Pinpoint the cell where the given text exists, returning its (X, Y) midpoint coordinate. 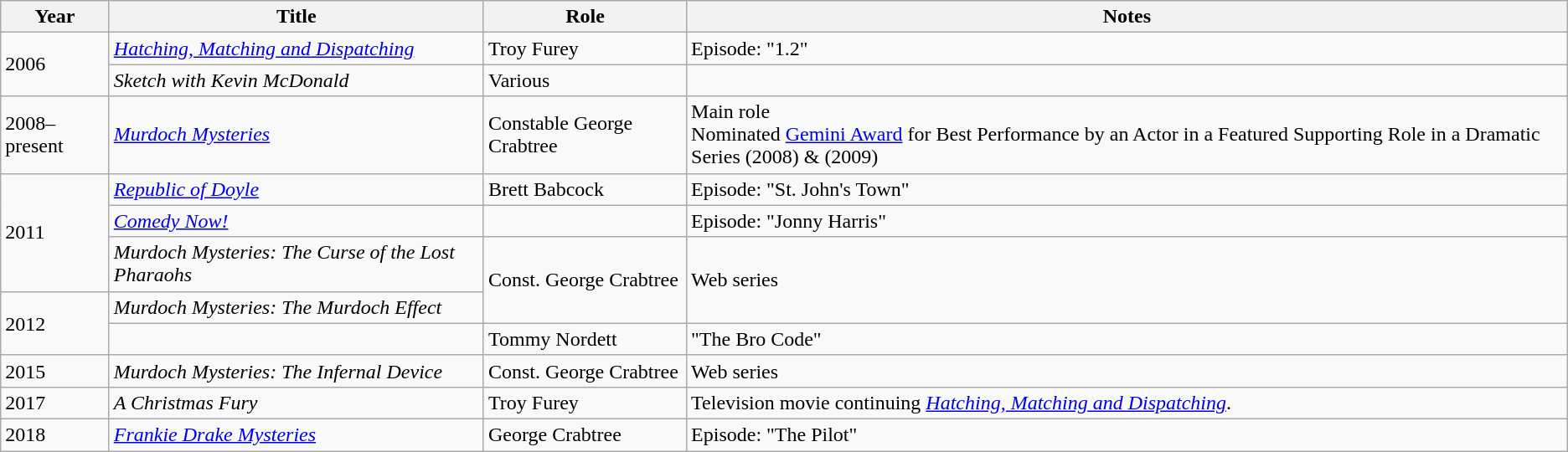
Episode: "Jonny Harris" (1127, 221)
Brett Babcock (585, 189)
Role (585, 17)
2018 (55, 434)
Hatching, Matching and Dispatching (297, 49)
Episode: "The Pilot" (1127, 434)
Murdoch Mysteries: The Curse of the Lost Pharaohs (297, 265)
Murdoch Mysteries (297, 135)
Tommy Nordett (585, 339)
2012 (55, 323)
Title (297, 17)
2017 (55, 403)
Episode: "St. John's Town" (1127, 189)
A Christmas Fury (297, 403)
Comedy Now! (297, 221)
2006 (55, 64)
2015 (55, 371)
Various (585, 80)
Sketch with Kevin McDonald (297, 80)
Republic of Doyle (297, 189)
Frankie Drake Mysteries (297, 434)
Notes (1127, 17)
"The Bro Code" (1127, 339)
Year (55, 17)
Murdoch Mysteries: The Infernal Device (297, 371)
Murdoch Mysteries: The Murdoch Effect (297, 307)
Television movie continuing Hatching, Matching and Dispatching. (1127, 403)
2011 (55, 233)
Constable George Crabtree (585, 135)
Episode: "1.2" (1127, 49)
George Crabtree (585, 434)
2008–present (55, 135)
Main roleNominated Gemini Award for Best Performance by an Actor in a Featured Supporting Role in a Dramatic Series (2008) & (2009) (1127, 135)
